From the cell containing the given text, extract its center point as (X, Y) coordinate. 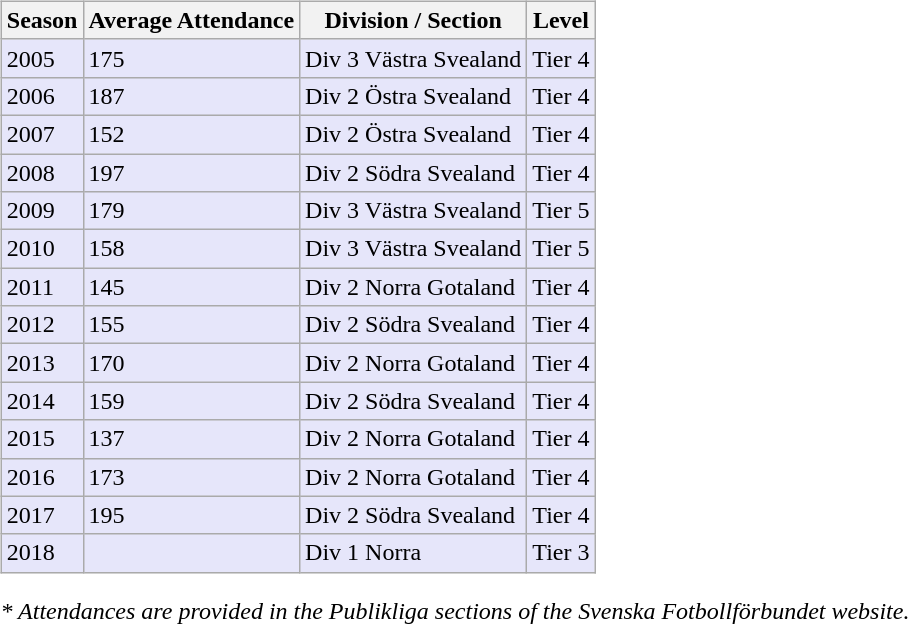
2015 (42, 439)
Average Attendance (192, 20)
187 (192, 96)
2010 (42, 249)
155 (192, 325)
2014 (42, 401)
2007 (42, 134)
175 (192, 58)
2012 (42, 325)
2005 (42, 58)
2009 (42, 211)
2018 (42, 553)
Season (42, 20)
Level (561, 20)
2017 (42, 515)
158 (192, 249)
2013 (42, 363)
159 (192, 401)
2006 (42, 96)
197 (192, 173)
Tier 3 (561, 553)
173 (192, 477)
Division / Section (414, 20)
195 (192, 515)
145 (192, 287)
2011 (42, 287)
2016 (42, 477)
137 (192, 439)
152 (192, 134)
2008 (42, 173)
170 (192, 363)
Div 1 Norra (414, 553)
179 (192, 211)
